Determine the (x, y) coordinate at the center of the cell enclosing the given text.  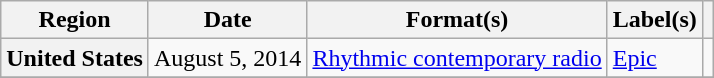
August 5, 2014 (227, 58)
Label(s) (654, 20)
Epic (654, 58)
Region (75, 20)
Format(s) (457, 20)
United States (75, 58)
Date (227, 20)
Rhythmic contemporary radio (457, 58)
